Capture the cell that displays the provided text and extract its (X, Y) central coordinate. 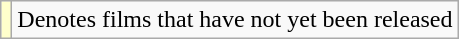
Denotes films that have not yet been released (235, 20)
